Output the (X, Y) coordinate of the center of the cell containing the given text.  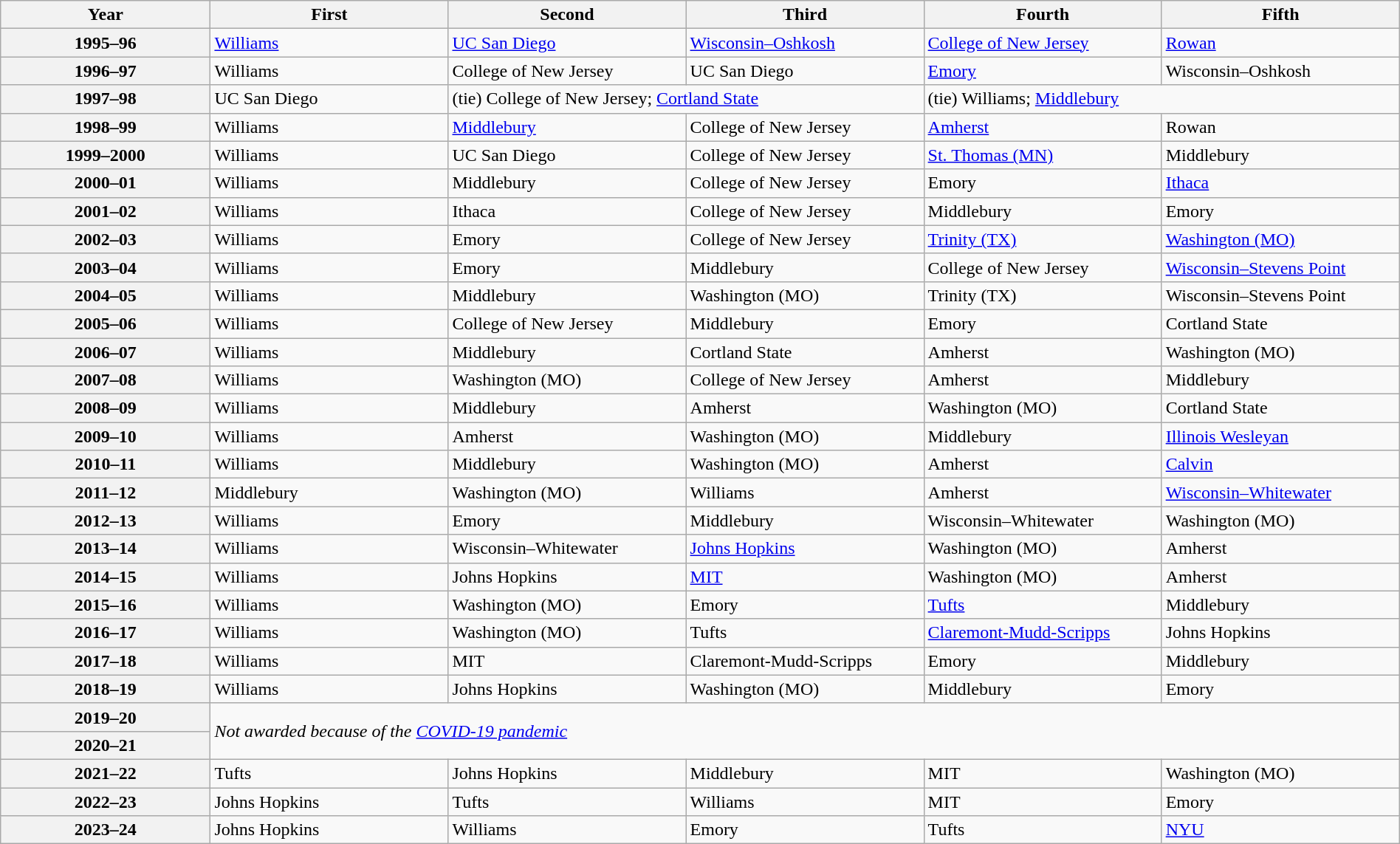
2008–09 (106, 408)
2007–08 (106, 380)
Second (567, 15)
2003–04 (106, 267)
1996–97 (106, 71)
1998–99 (106, 127)
(tie) Williams; Middlebury (1161, 99)
2018–19 (106, 689)
2012–13 (106, 521)
2009–10 (106, 436)
2000–01 (106, 183)
2014–15 (106, 577)
Not awarded because of the COVID-19 pandemic (805, 731)
2002–03 (106, 239)
Calvin (1280, 464)
2015–16 (106, 605)
2019–20 (106, 717)
2023–24 (106, 830)
Fourth (1043, 15)
2021–22 (106, 773)
Year (106, 15)
Third (805, 15)
Fifth (1280, 15)
2006–07 (106, 352)
St. Thomas (MN) (1043, 155)
NYU (1280, 830)
2010–11 (106, 464)
1999–2000 (106, 155)
Illinois Wesleyan (1280, 436)
2011–12 (106, 493)
2004–05 (106, 295)
1997–98 (106, 99)
2022–23 (106, 801)
1995–96 (106, 43)
2020–21 (106, 745)
2017–18 (106, 661)
2005–06 (106, 323)
(tie) College of New Jersey; Cortland State (686, 99)
2013–14 (106, 549)
2016–17 (106, 633)
2001–02 (106, 211)
First (329, 15)
